Output the (x, y) coordinate of the center of the cell containing the given text.  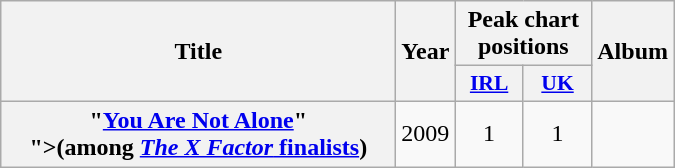
Title (198, 52)
"You Are Not Alone"">(among The X Factor finalists) (198, 134)
Album (633, 52)
UK (557, 84)
2009 (426, 134)
Peak chartpositions (524, 34)
IRL (489, 84)
Year (426, 52)
